Capture the cell that displays the provided text and extract its (x, y) central coordinate. 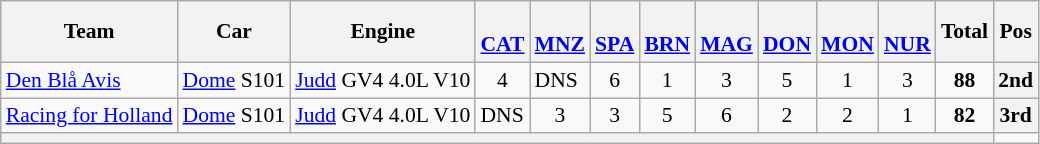
Engine (382, 32)
Racing for Holland (90, 116)
MAG (726, 32)
2nd (1016, 80)
88 (964, 80)
82 (964, 116)
4 (502, 80)
Total (964, 32)
BRN (667, 32)
Pos (1016, 32)
Den Blå Avis (90, 80)
DON (787, 32)
Car (234, 32)
NUR (908, 32)
3rd (1016, 116)
MON (848, 32)
Team (90, 32)
CAT (502, 32)
SPA (614, 32)
MNZ (560, 32)
